Provide the (x, y) coordinate of the cell's center where the given text is located.  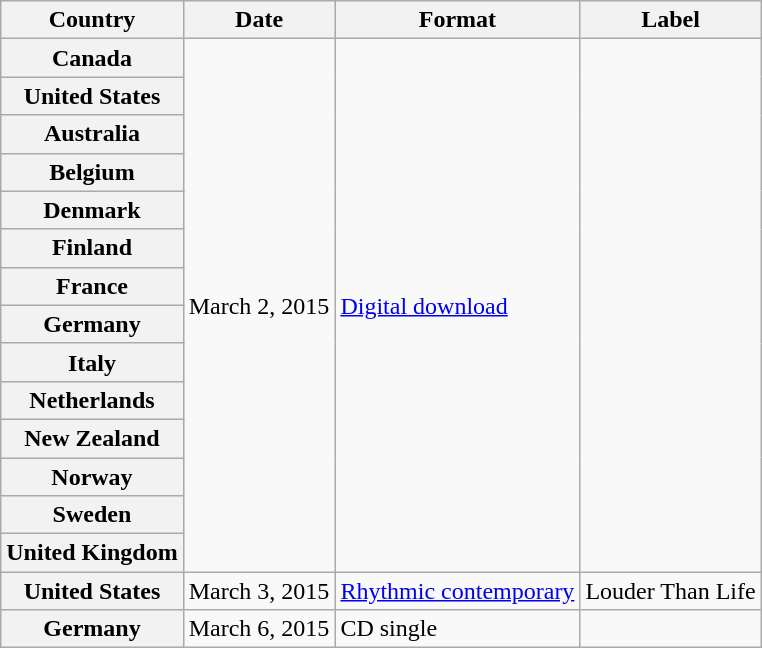
Country (92, 20)
March 6, 2015 (259, 629)
Australia (92, 134)
United Kingdom (92, 553)
Belgium (92, 172)
Canada (92, 58)
Digital download (458, 306)
Format (458, 20)
Finland (92, 248)
Label (670, 20)
Sweden (92, 515)
Norway (92, 477)
Louder Than Life (670, 591)
March 3, 2015 (259, 591)
March 2, 2015 (259, 306)
Denmark (92, 210)
France (92, 286)
Rhythmic contemporary (458, 591)
New Zealand (92, 438)
Netherlands (92, 400)
Date (259, 20)
CD single (458, 629)
Italy (92, 362)
